Scan for the cell matching the given text and deliver its (X, Y) coordinate at center. 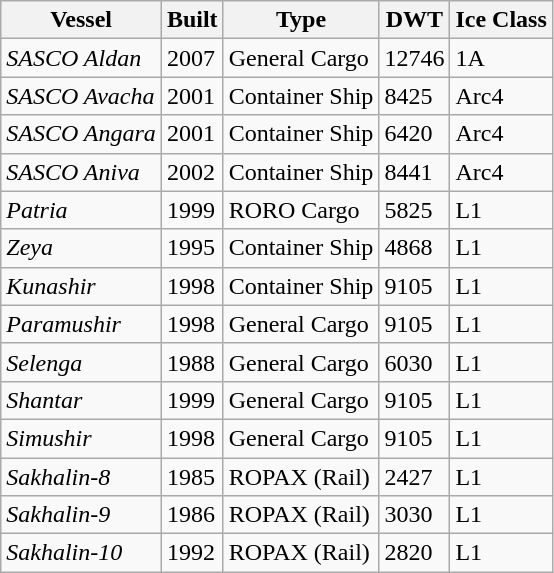
Kunashir (82, 286)
12746 (414, 58)
Ice Class (501, 20)
6420 (414, 134)
Patria (82, 210)
1985 (192, 477)
8425 (414, 96)
2007 (192, 58)
1992 (192, 553)
2427 (414, 477)
Sakhalin-10 (82, 553)
Shantar (82, 400)
SASCO Angara (82, 134)
RORO Cargo (301, 210)
1995 (192, 248)
Type (301, 20)
6030 (414, 362)
Simushir (82, 438)
Sakhalin-8 (82, 477)
3030 (414, 515)
SASCO Aniva (82, 172)
1986 (192, 515)
1988 (192, 362)
Zeya (82, 248)
8441 (414, 172)
Sakhalin-9 (82, 515)
2820 (414, 553)
1A (501, 58)
2002 (192, 172)
Selenga (82, 362)
SASCO Avacha (82, 96)
DWT (414, 20)
5825 (414, 210)
Paramushir (82, 324)
SASCO Aldan (82, 58)
Vessel (82, 20)
4868 (414, 248)
Built (192, 20)
